Identify which cell holds the provided text, then report its [X, Y] central coordinate. 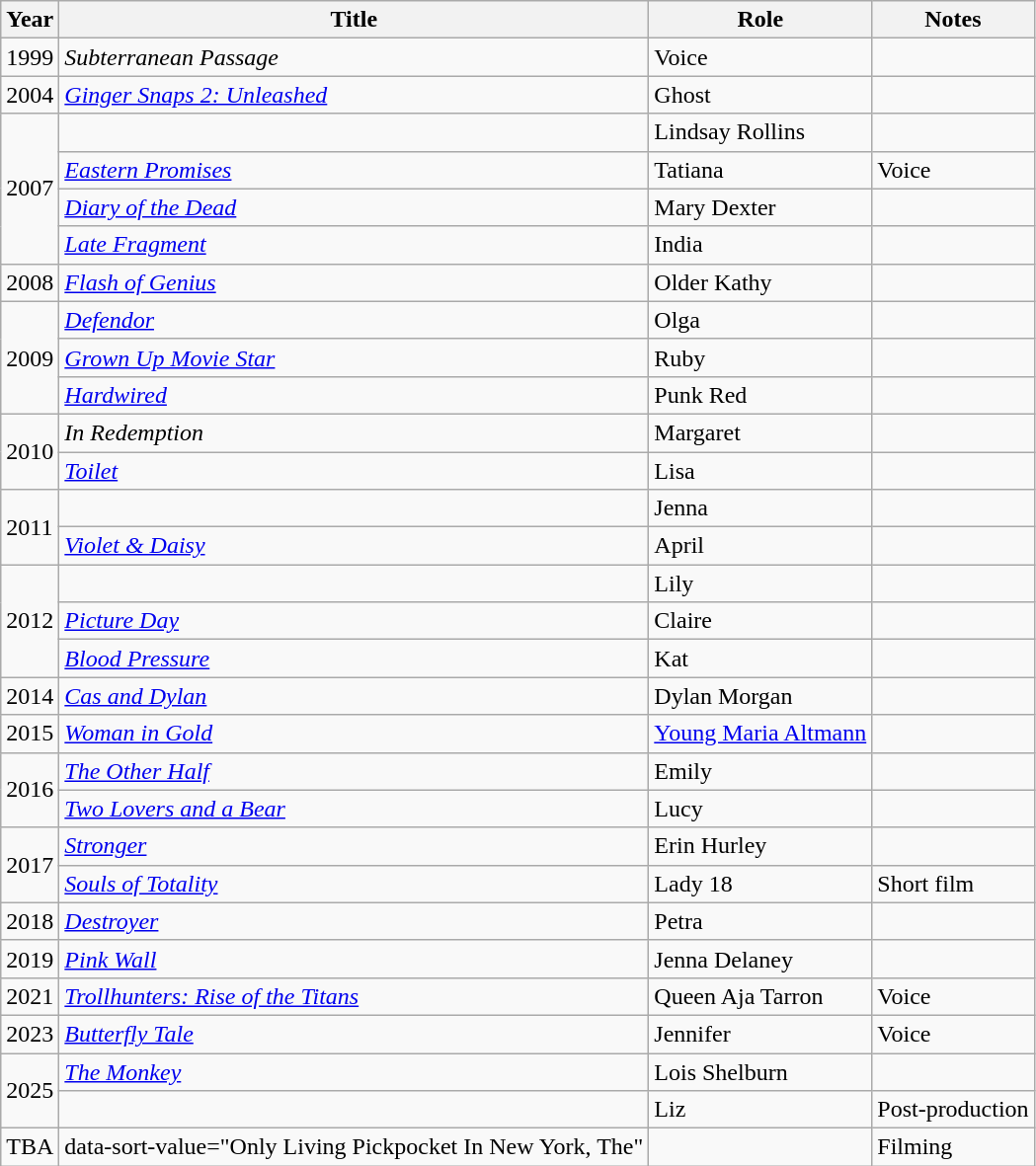
Lucy [760, 809]
Violet & Daisy [354, 546]
Liz [760, 1110]
Jenna [760, 508]
2025 [30, 1090]
Older Kathy [760, 282]
Kat [760, 659]
Destroyer [354, 921]
Stronger [354, 846]
Notes [953, 20]
Eastern Promises [354, 170]
2017 [30, 865]
Flash of Genius [354, 282]
April [760, 546]
Punk Red [760, 395]
Butterfly Tale [354, 1034]
The Other Half [354, 771]
Souls of Totality [354, 884]
Jenna Delaney [760, 959]
Late Fragment [354, 245]
Queen Aja Tarron [760, 996]
Diary of the Dead [354, 207]
In Redemption [354, 432]
Young Maria Altmann [760, 734]
TBA [30, 1147]
Blood Pressure [354, 659]
Lois Shelburn [760, 1071]
Ginger Snaps 2: Unleashed [354, 95]
Claire [760, 621]
2019 [30, 959]
Jennifer [760, 1034]
2015 [30, 734]
2012 [30, 621]
Subterranean Passage [354, 57]
Two Lovers and a Bear [354, 809]
Toilet [354, 471]
Cas and Dylan [354, 696]
Ruby [760, 357]
Post-production [953, 1110]
Role [760, 20]
Emily [760, 771]
2021 [30, 996]
Petra [760, 921]
Margaret [760, 432]
2023 [30, 1034]
data-sort-value="Only Living Pickpocket In New York, The" [354, 1147]
Filming [953, 1147]
Pink Wall [354, 959]
2008 [30, 282]
Defendor [354, 320]
Trollhunters: Rise of the Titans [354, 996]
India [760, 245]
Lindsay Rollins [760, 132]
Lily [760, 583]
Dylan Morgan [760, 696]
2014 [30, 696]
2010 [30, 451]
2009 [30, 357]
2018 [30, 921]
Lady 18 [760, 884]
Tatiana [760, 170]
1999 [30, 57]
Ghost [760, 95]
Erin Hurley [760, 846]
Title [354, 20]
Mary Dexter [760, 207]
Year [30, 20]
2016 [30, 790]
Olga [760, 320]
Lisa [760, 471]
Hardwired [354, 395]
2007 [30, 189]
Picture Day [354, 621]
Short film [953, 884]
Grown Up Movie Star [354, 357]
Woman in Gold [354, 734]
2011 [30, 527]
The Monkey [354, 1071]
2004 [30, 95]
